Output the (x, y) coordinate of the center of the cell containing the given text.  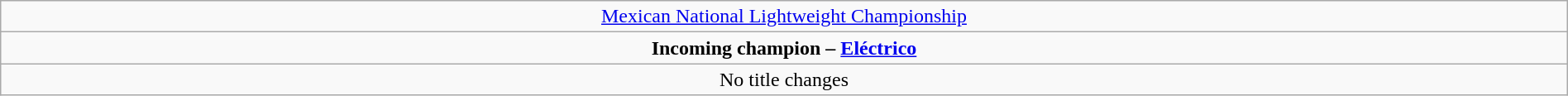
Mexican National Lightweight Championship (784, 17)
Incoming champion – Eléctrico (784, 48)
No title changes (784, 79)
